Scan for the cell matching the given text and deliver its (X, Y) coordinate at center. 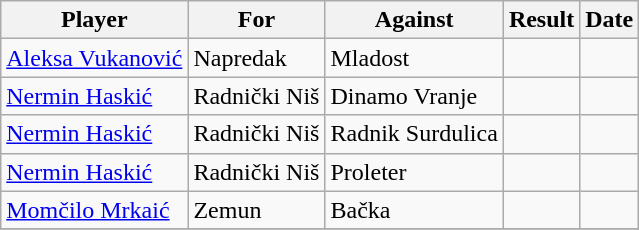
Aleksa Vukanović (94, 58)
Radnik Surdulica (414, 134)
Momčilo Mrkaić (94, 210)
Dinamo Vranje (414, 96)
Mladost (414, 58)
Bačka (414, 210)
Date (610, 20)
Against (414, 20)
Player (94, 20)
Proleter (414, 172)
For (256, 20)
Result (541, 20)
Napredak (256, 58)
Zemun (256, 210)
